From the cell containing the given text, extract its center point as [X, Y] coordinate. 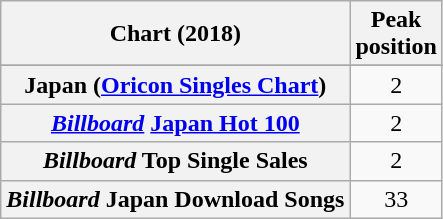
Peakposition [396, 34]
Billboard Japan Download Songs [176, 199]
Billboard Top Single Sales [176, 161]
Billboard Japan Hot 100 [176, 123]
Japan (Oricon Singles Chart) [176, 85]
33 [396, 199]
Chart (2018) [176, 34]
